Detect which cell encompasses the target text, then output its [x, y] center coordinate. 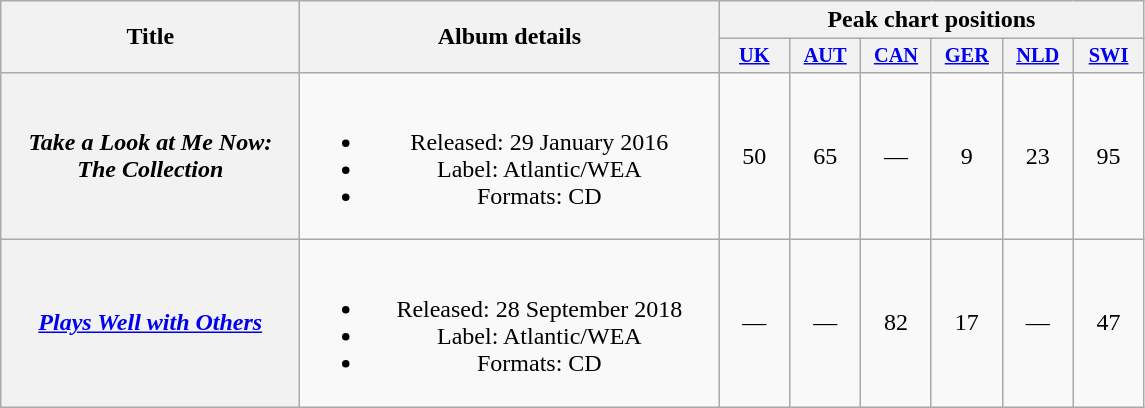
17 [966, 324]
AUT [826, 56]
Peak chart positions [932, 20]
50 [754, 156]
CAN [896, 56]
Title [150, 37]
GER [966, 56]
Released: 28 September 2018Label: Atlantic/WEAFormats: CD [510, 324]
SWI [1108, 56]
9 [966, 156]
Released: 29 January 2016Label: Atlantic/WEAFormats: CD [510, 156]
65 [826, 156]
82 [896, 324]
Plays Well with Others [150, 324]
47 [1108, 324]
Album details [510, 37]
95 [1108, 156]
23 [1038, 156]
UK [754, 56]
Take a Look at Me Now:The Collection [150, 156]
NLD [1038, 56]
